Extract the (X, Y) coordinate from the center of the cell holding the provided text.  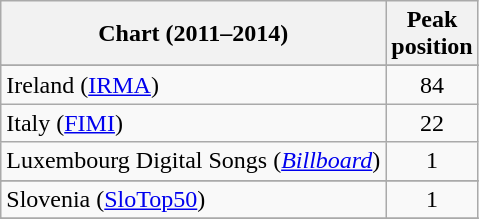
Ireland (IRMA) (194, 85)
Chart (2011–2014) (194, 34)
Italy (FIMI) (194, 123)
Peakposition (432, 34)
Slovenia (SloTop50) (194, 199)
Luxembourg Digital Songs (Billboard) (194, 161)
84 (432, 85)
22 (432, 123)
